Pinpoint the cell where the given text exists, returning its (X, Y) midpoint coordinate. 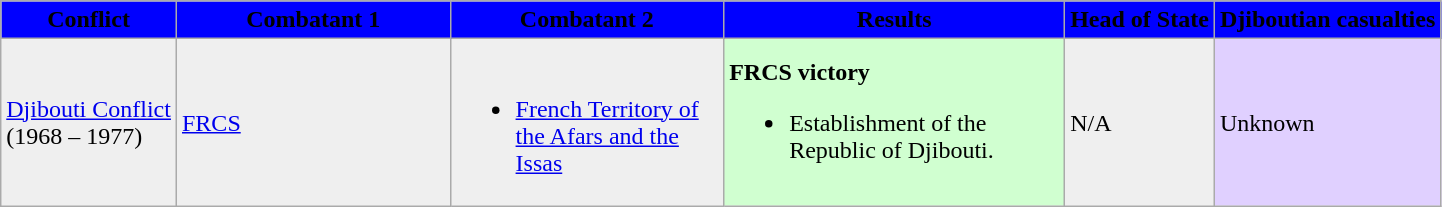
Conflict (89, 20)
Head of State (1140, 20)
Djibouti Conflict(1968 – 1977) (89, 122)
FRCS (313, 122)
French Territory of the Afars and the Issas (587, 122)
Combatant 2 (587, 20)
Djiboutian casualties (1327, 20)
FRCS victoryEstablishment of the Republic of Djibouti. (894, 122)
Combatant 1 (313, 20)
Results (894, 20)
Unknown (1327, 122)
N/A (1140, 122)
